Extract the (x, y) coordinate from the center of the cell holding the provided text.  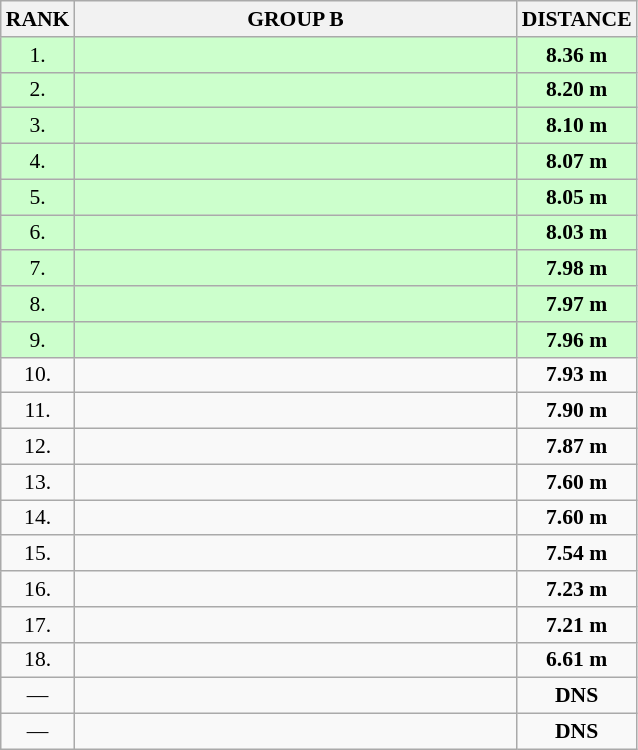
7.54 m (577, 554)
7.97 m (577, 304)
GROUP B (295, 19)
7.90 m (577, 411)
7. (38, 269)
2. (38, 90)
7.87 m (577, 447)
7.98 m (577, 269)
16. (38, 589)
8.05 m (577, 197)
18. (38, 660)
RANK (38, 19)
6.61 m (577, 660)
8.03 m (577, 233)
6. (38, 233)
15. (38, 554)
12. (38, 447)
7.23 m (577, 589)
10. (38, 375)
17. (38, 625)
4. (38, 162)
7.96 m (577, 340)
1. (38, 55)
13. (38, 482)
8.10 m (577, 126)
7.93 m (577, 375)
8.36 m (577, 55)
8. (38, 304)
7.21 m (577, 625)
DISTANCE (577, 19)
14. (38, 518)
8.20 m (577, 90)
9. (38, 340)
3. (38, 126)
5. (38, 197)
8.07 m (577, 162)
11. (38, 411)
